Return [x, y] of the center of cell containing provided text 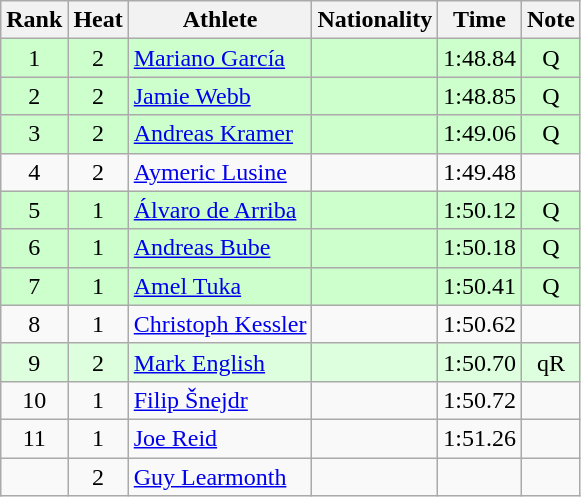
Álvaro de Arriba [220, 210]
1:49.06 [480, 134]
Guy Learmonth [220, 477]
1:50.18 [480, 248]
Christoph Kessler [220, 324]
1:50.70 [480, 362]
Mark English [220, 362]
Jamie Webb [220, 96]
1:50.72 [480, 400]
11 [34, 438]
qR [550, 362]
1:48.84 [480, 58]
Heat [98, 20]
7 [34, 286]
Time [480, 20]
Rank [34, 20]
Aymeric Lusine [220, 172]
Joe Reid [220, 438]
3 [34, 134]
5 [34, 210]
Athlete [220, 20]
8 [34, 324]
Amel Tuka [220, 286]
10 [34, 400]
9 [34, 362]
1:49.48 [480, 172]
Nationality [375, 20]
Filip Šnejdr [220, 400]
1:50.12 [480, 210]
1:48.85 [480, 96]
1:50.41 [480, 286]
6 [34, 248]
1:51.26 [480, 438]
4 [34, 172]
Andreas Bube [220, 248]
Andreas Kramer [220, 134]
Note [550, 20]
1:50.62 [480, 324]
Mariano García [220, 58]
